Find where the given text appears and provide that cell's center as (X, Y) coordinate. 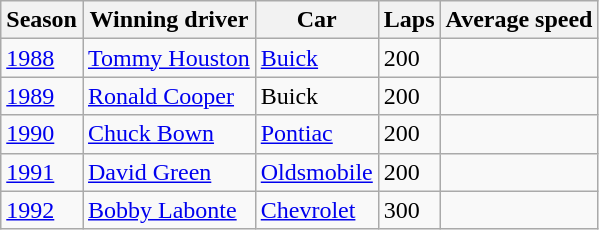
Bobby Labonte (168, 210)
300 (409, 210)
1992 (42, 210)
Pontiac (316, 134)
Tommy Houston (168, 58)
Chevrolet (316, 210)
Laps (409, 20)
Average speed (519, 20)
1990 (42, 134)
1991 (42, 172)
1989 (42, 96)
Ronald Cooper (168, 96)
Oldsmobile (316, 172)
Winning driver (168, 20)
Car (316, 20)
Chuck Bown (168, 134)
David Green (168, 172)
Season (42, 20)
1988 (42, 58)
